Return the [x, y] coordinate for the center point of the cell that contains the specified text.  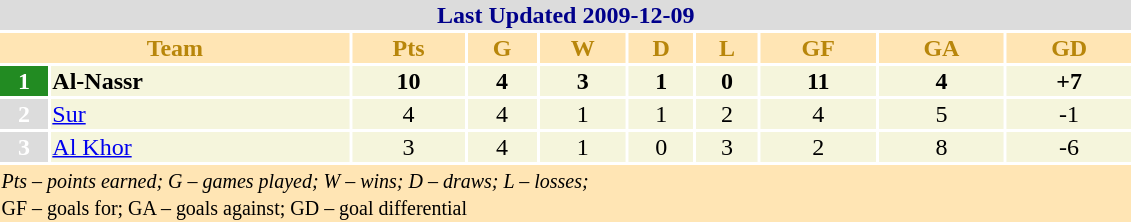
11 [818, 81]
GA [941, 48]
G [502, 48]
Al-Nassr [200, 81]
5 [941, 114]
Team [175, 48]
L [728, 48]
D [662, 48]
Al Khor [200, 147]
Sur [200, 114]
8 [941, 147]
GF [818, 48]
10 [409, 81]
W [583, 48]
Pts [409, 48]
